Determine the [x, y] coordinate at the center of the cell enclosing the given text.  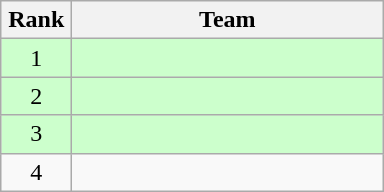
1 [36, 58]
Team [228, 20]
3 [36, 134]
Rank [36, 20]
2 [36, 96]
4 [36, 172]
